Extract the (X, Y) coordinate from the center of the cell holding the provided text.  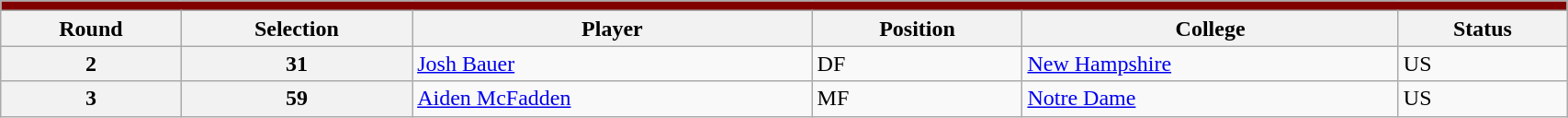
Player (612, 29)
31 (297, 64)
Aiden McFadden (612, 99)
College (1211, 29)
2 (91, 64)
Notre Dame (1211, 99)
59 (297, 99)
Round (91, 29)
New Hampshire (1211, 64)
MF (917, 99)
DF (917, 64)
Josh Bauer (612, 64)
Status (1483, 29)
3 (91, 99)
Position (917, 29)
Selection (297, 29)
